Scan for the cell matching the given text and deliver its [X, Y] coordinate at center. 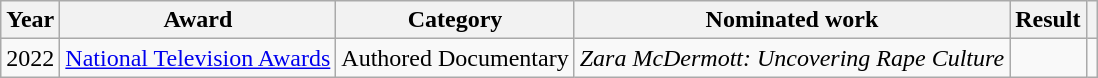
Nominated work [792, 20]
Result [1048, 20]
Award [198, 20]
National Television Awards [198, 58]
2022 [30, 58]
Category [455, 20]
Year [30, 20]
Authored Documentary [455, 58]
Zara McDermott: Uncovering Rape Culture [792, 58]
